Return (X, Y) of the center of cell containing provided text 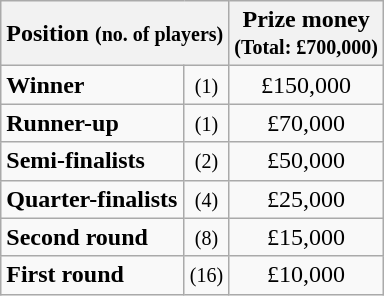
£70,000 (306, 123)
Second round (92, 237)
Semi-finalists (92, 161)
Prize money(Total: £700,000) (306, 34)
£15,000 (306, 237)
£10,000 (306, 275)
Winner (92, 85)
(4) (206, 199)
Position (no. of players) (115, 34)
First round (92, 275)
£50,000 (306, 161)
£25,000 (306, 199)
Quarter-finalists (92, 199)
Runner-up (92, 123)
(16) (206, 275)
(2) (206, 161)
£150,000 (306, 85)
(8) (206, 237)
